Find where the given text appears and provide that cell's center as (x, y) coordinate. 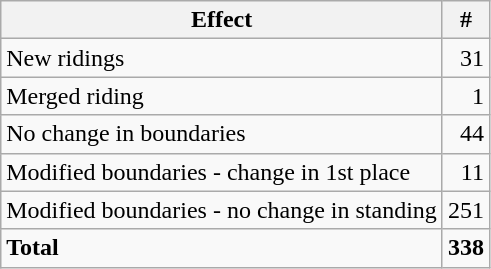
31 (466, 58)
Total (222, 248)
No change in boundaries (222, 134)
New ridings (222, 58)
Modified boundaries - no change in standing (222, 210)
Merged riding (222, 96)
Effect (222, 20)
1 (466, 96)
Modified boundaries - change in 1st place (222, 172)
44 (466, 134)
11 (466, 172)
251 (466, 210)
338 (466, 248)
# (466, 20)
